Find where the given text appears and provide that cell's center as (X, Y) coordinate. 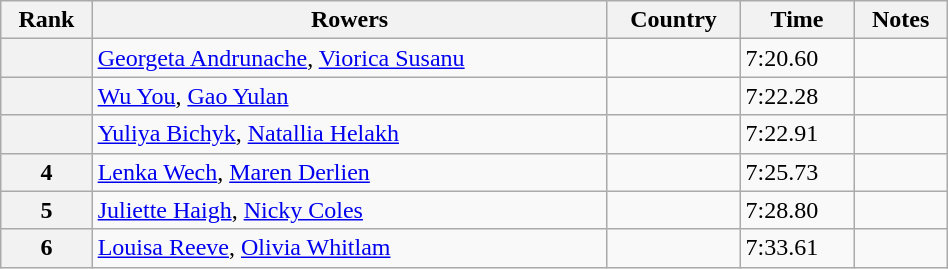
Country (674, 20)
Rank (46, 20)
Louisa Reeve, Olivia Whitlam (350, 248)
7:25.73 (797, 172)
6 (46, 248)
Yuliya Bichyk, Natallia Helakh (350, 134)
Georgeta Andrunache, Viorica Susanu (350, 58)
Lenka Wech, Maren Derlien (350, 172)
Notes (900, 20)
5 (46, 210)
7:20.60 (797, 58)
7:33.61 (797, 248)
Time (797, 20)
7:22.91 (797, 134)
Rowers (350, 20)
4 (46, 172)
7:28.80 (797, 210)
Wu You, Gao Yulan (350, 96)
Juliette Haigh, Nicky Coles (350, 210)
7:22.28 (797, 96)
